Return (x, y) of the center of cell containing provided text 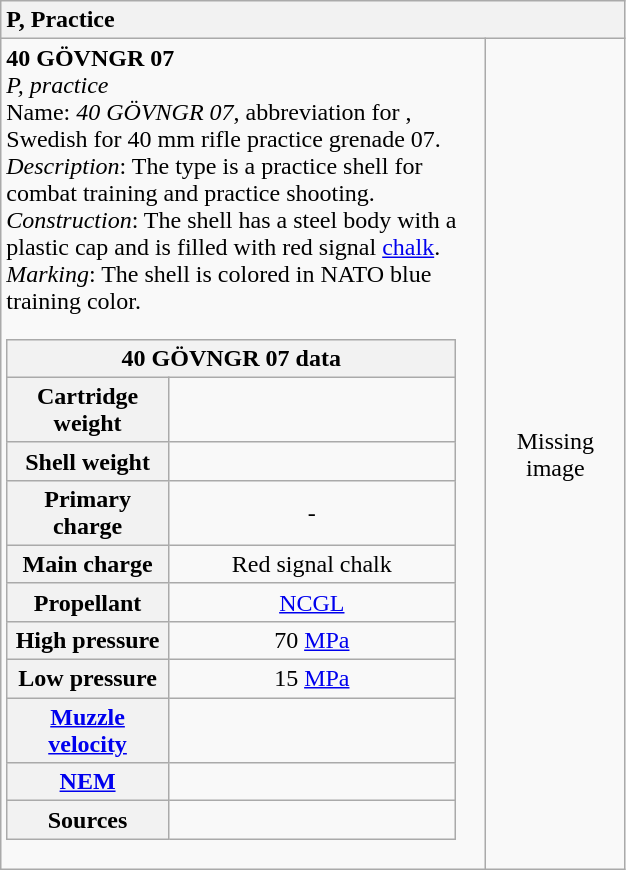
High pressure (88, 640)
40 GÖVNGR 07 data (231, 358)
Missing image (556, 454)
Shell weight (88, 461)
Low pressure (88, 679)
NEM (88, 782)
Main charge (88, 564)
Propellant (88, 602)
Cartridge weight (88, 410)
P, Practice (313, 20)
Primary charge (88, 512)
NCGL (312, 602)
- (312, 512)
Muzzle velocity (88, 730)
70 MPa (312, 640)
Sources (88, 820)
Red signal chalk (312, 564)
15 MPa (312, 679)
